For the text-containing cell, return its midpoint in (x, y) coordinate format. 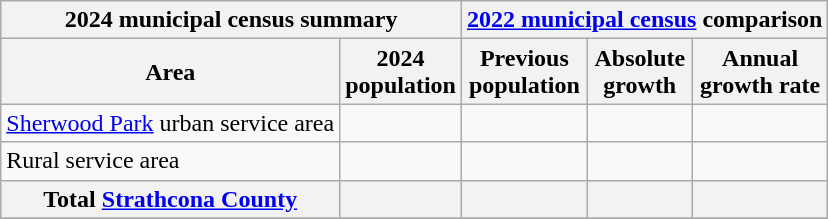
Rural service area (170, 161)
Sherwood Park urban service area (170, 123)
Annualgrowth rate (760, 72)
2024population (401, 72)
Area (170, 72)
2024 municipal census summary (232, 20)
Previouspopulation (524, 72)
Total Strathcona County (170, 199)
2022 municipal census comparison (644, 20)
Absolutegrowth (640, 72)
